Detect which cell encompasses the target text, then output its (x, y) center coordinate. 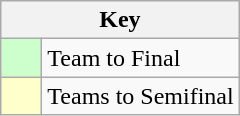
Key (120, 20)
Teams to Semifinal (140, 96)
Team to Final (140, 58)
